Search for the cell housing the specified text and yield its (X, Y) center coordinate. 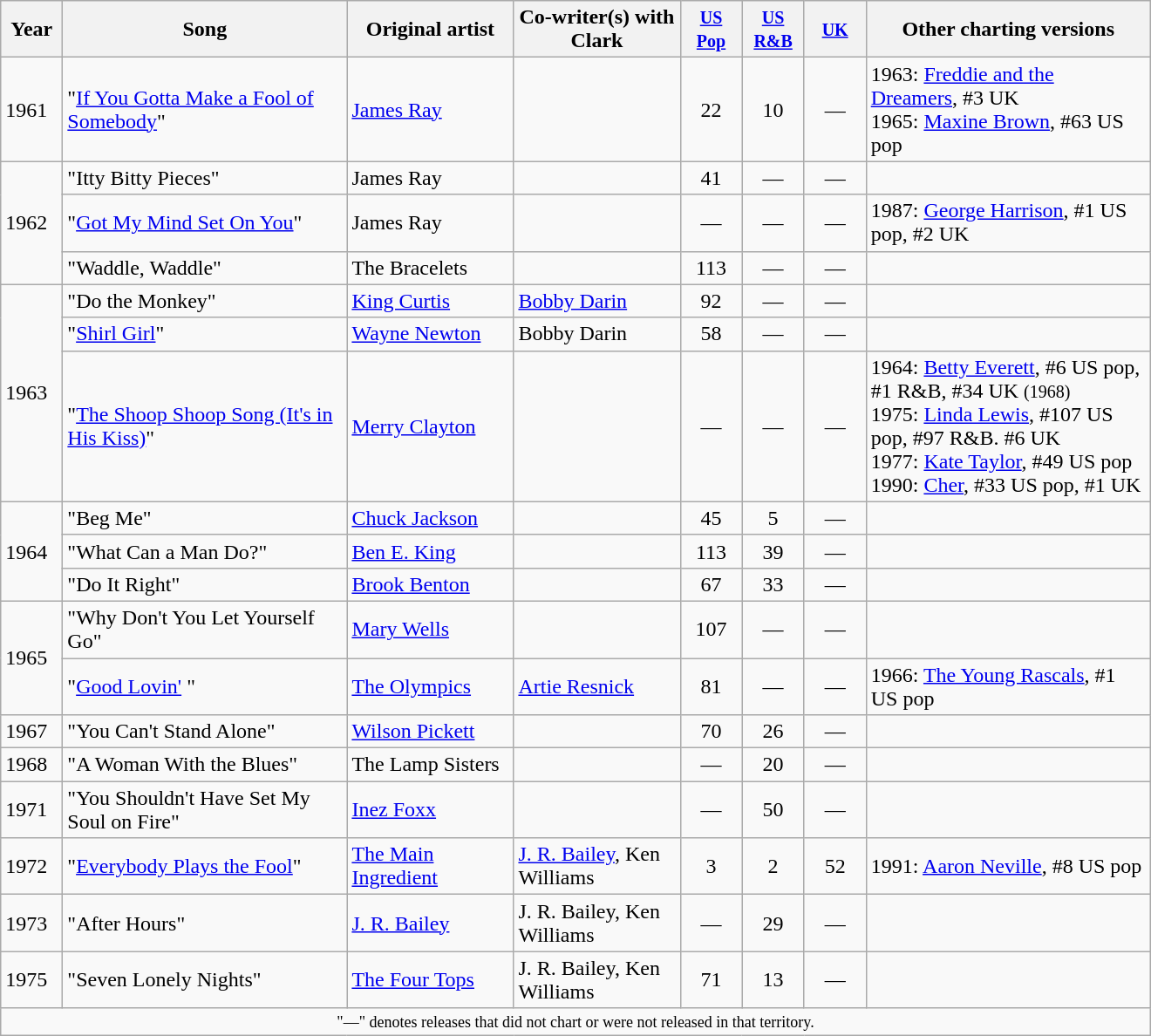
"—" denotes releases that did not chart or were not released in that territory. (575, 1022)
1972 (31, 867)
1966: The Young Rascals, #1 US pop (1008, 685)
The Four Tops (431, 980)
Ben E. King (431, 551)
1973 (31, 923)
The Olympics (431, 685)
King Curtis (431, 301)
Other charting versions (1008, 30)
Mary Wells (431, 630)
107 (712, 630)
Original artist (431, 30)
Brook Benton (431, 584)
1965 (31, 658)
1975 (31, 980)
92 (712, 301)
"Beg Me" (205, 518)
"Got My Mind Set On You" (205, 223)
"Do the Monkey" (205, 301)
13 (773, 980)
1963: Freddie and the Dreamers, #3 UK1965: Maxine Brown, #63 US pop (1008, 110)
1971 (31, 809)
22 (712, 110)
"After Hours" (205, 923)
"The Shoop Shoop Song (It's in His Kiss)" (205, 426)
Wayne Newton (431, 334)
81 (712, 685)
71 (712, 980)
29 (773, 923)
Merry Clayton (431, 426)
Chuck Jackson (431, 518)
J. R. Bailey (431, 923)
5 (773, 518)
UK (835, 30)
The Lamp Sisters (431, 765)
1987: George Harrison, #1 US pop, #2 UK (1008, 223)
Artie Resnick (596, 685)
52 (835, 867)
Song (205, 30)
1963 (31, 392)
Wilson Pickett (431, 732)
1968 (31, 765)
3 (712, 867)
"You Can't Stand Alone" (205, 732)
1967 (31, 732)
Year (31, 30)
33 (773, 584)
"A Woman With the Blues" (205, 765)
45 (712, 518)
"What Can a Man Do?" (205, 551)
"You Shouldn't Have Set My Soul on Fire" (205, 809)
"Everybody Plays the Fool" (205, 867)
1962 (31, 223)
26 (773, 732)
"Seven Lonely Nights" (205, 980)
1991: Aaron Neville, #8 US pop (1008, 867)
41 (712, 178)
67 (712, 584)
"Waddle, Waddle" (205, 268)
10 (773, 110)
1961 (31, 110)
The Main Ingredient (431, 867)
58 (712, 334)
"Why Don't You Let Yourself Go" (205, 630)
20 (773, 765)
USR&B (773, 30)
The Bracelets (431, 268)
2 (773, 867)
70 (712, 732)
"Good Lovin' " (205, 685)
1964 (31, 551)
"If You Gotta Make a Fool of Somebody" (205, 110)
"Shirl Girl" (205, 334)
Inez Foxx (431, 809)
US Pop (712, 30)
Co-writer(s) with Clark (596, 30)
"Itty Bitty Pieces" (205, 178)
50 (773, 809)
"Do It Right" (205, 584)
39 (773, 551)
